Determine the (X, Y) coordinate at the center of the cell enclosing the given text.  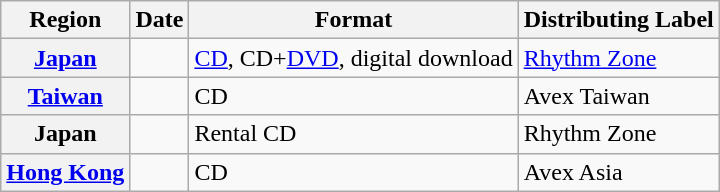
Avex Taiwan (618, 96)
Rental CD (354, 134)
Distributing Label (618, 20)
Date (160, 20)
Format (354, 20)
Taiwan (66, 96)
Region (66, 20)
CD, CD+DVD, digital download (354, 58)
Avex Asia (618, 172)
Hong Kong (66, 172)
